For the text-containing cell, return its midpoint in [X, Y] coordinate format. 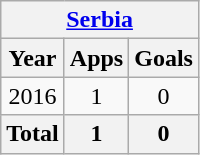
Total [33, 134]
Serbia [100, 20]
Goals [164, 58]
2016 [33, 96]
Apps [96, 58]
Year [33, 58]
